Find where the given text appears and provide that cell's center as [x, y] coordinate. 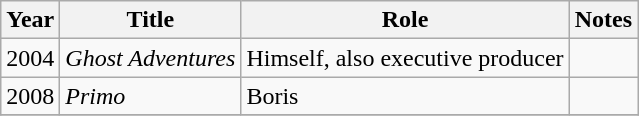
Himself, also executive producer [405, 58]
Primo [150, 96]
Year [30, 20]
Role [405, 20]
Notes [603, 20]
Boris [405, 96]
2008 [30, 96]
2004 [30, 58]
Ghost Adventures [150, 58]
Title [150, 20]
